Search for the cell housing the specified text and yield its [X, Y] center coordinate. 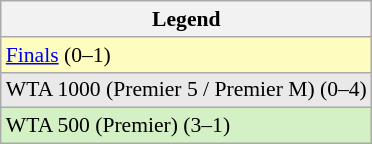
WTA 500 (Premier) (3–1) [186, 126]
WTA 1000 (Premier 5 / Premier M) (0–4) [186, 90]
Legend [186, 19]
Finals (0–1) [186, 55]
